Detect which cell encompasses the target text, then output its [X, Y] center coordinate. 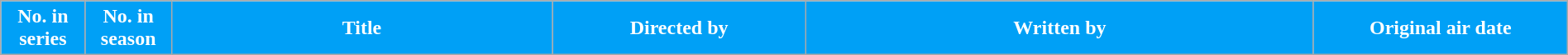
No. inseries [43, 28]
Title [361, 28]
Original air date [1441, 28]
Written by [1060, 28]
No. inseason [128, 28]
Directed by [680, 28]
